Pinpoint the cell where the given text exists, returning its (x, y) midpoint coordinate. 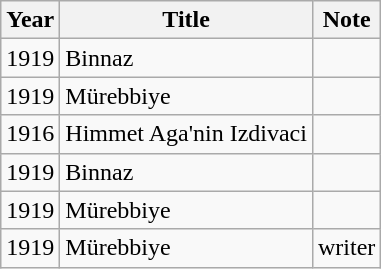
writer (346, 248)
Year (30, 20)
1916 (30, 134)
Note (346, 20)
Himmet Aga'nin Izdivaci (186, 134)
Title (186, 20)
